Output the [X, Y] coordinate of the center of the cell containing the given text.  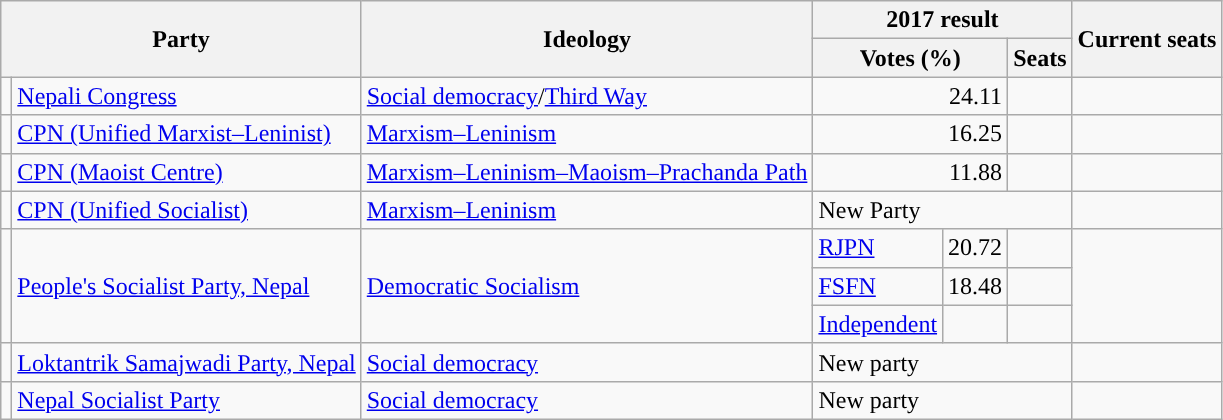
24.11 [910, 96]
Independent [878, 324]
Democratic Socialism [587, 286]
FSFN [878, 286]
RJPN [878, 248]
People's Socialist Party, Nepal [186, 286]
Ideology [587, 39]
Nepali Congress [186, 96]
Marxism–Leninism–Maoism–Prachanda Path [587, 172]
Seats [1040, 58]
New Party [942, 210]
CPN (Unified Socialist) [186, 210]
2017 result [942, 20]
18.48 [976, 286]
CPN (Maoist Centre) [186, 172]
16.25 [910, 134]
Loktantrik Samajwadi Party, Nepal [186, 362]
Current seats [1147, 39]
CPN (Unified Marxist–Leninist) [186, 134]
20.72 [976, 248]
Nepal Socialist Party [186, 400]
Votes (%) [910, 58]
Party [181, 39]
Social democracy/Third Way [587, 96]
11.88 [910, 172]
